Determine the (X, Y) coordinate at the center of the cell enclosing the given text.  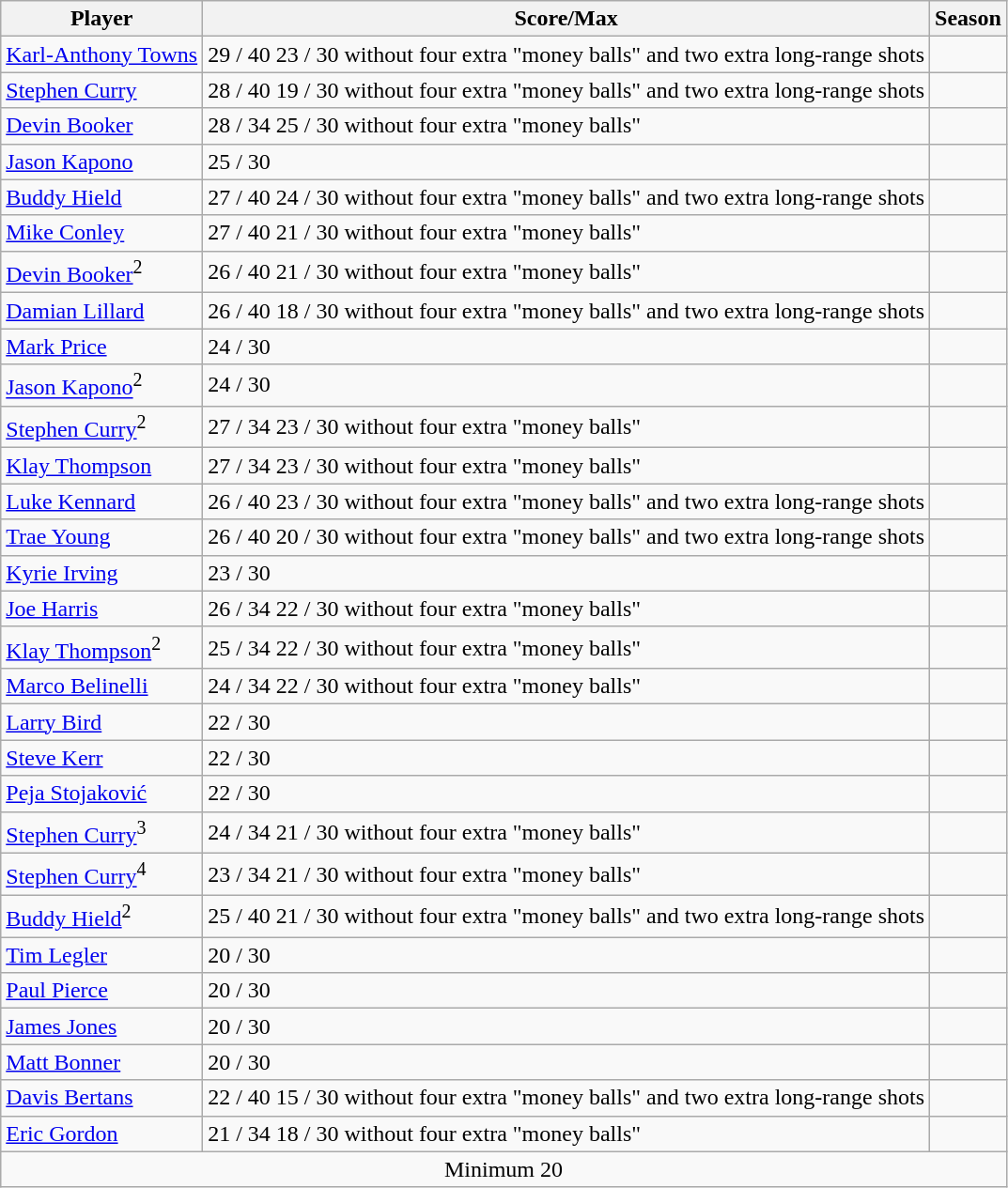
25 / 30 (566, 162)
Stephen Curry4 (101, 875)
Steve Kerr (101, 758)
Mark Price (101, 347)
28 / 34 25 / 30 without four extra "money balls" (566, 126)
28 / 40 19 / 30 without four extra "money balls" and two extra long-range shots (566, 90)
Klay Thompson2 (101, 648)
24 / 34 22 / 30 without four extra "money balls" (566, 687)
Karl-Anthony Towns (101, 54)
Larry Bird (101, 722)
Eric Gordon (101, 1134)
Luke Kennard (101, 501)
27 / 40 24 / 30 without four extra "money balls" and two extra long-range shots (566, 197)
Jason Kapono (101, 162)
26 / 40 18 / 30 without four extra "money balls" and two extra long-range shots (566, 311)
23 / 30 (566, 573)
Davis Bertans (101, 1098)
Stephen Curry (101, 90)
23 / 34 21 / 30 without four extra "money balls" (566, 875)
Minimum 20 (504, 1169)
Buddy Hield (101, 197)
Season (969, 19)
Marco Belinelli (101, 687)
Joe Harris (101, 609)
Kyrie Irving (101, 573)
29 / 40 23 / 30 without four extra "money balls" and two extra long-range shots (566, 54)
Jason Kapono2 (101, 385)
Devin Booker (101, 126)
Peja Stojaković (101, 794)
26 / 40 21 / 30 without four extra "money balls" (566, 272)
Stephen Curry2 (101, 426)
Matt Bonner (101, 1062)
22 / 40 15 / 30 without four extra "money balls" and two extra long-range shots (566, 1098)
27 / 40 21 / 30 without four extra "money balls" (566, 233)
Score/Max (566, 19)
24 / 34 21 / 30 without four extra "money balls" (566, 832)
Buddy Hield2 (101, 917)
Devin Booker2 (101, 272)
25 / 40 21 / 30 without four extra "money balls" and two extra long-range shots (566, 917)
26 / 40 23 / 30 without four extra "money balls" and two extra long-range shots (566, 501)
Mike Conley (101, 233)
Tim Legler (101, 955)
Klay Thompson (101, 466)
Trae Young (101, 537)
James Jones (101, 1026)
26 / 40 20 / 30 without four extra "money balls" and two extra long-range shots (566, 537)
Damian Lillard (101, 311)
Stephen Curry3 (101, 832)
21 / 34 18 / 30 without four extra "money balls" (566, 1134)
26 / 34 22 / 30 without four extra "money balls" (566, 609)
25 / 34 22 / 30 without four extra "money balls" (566, 648)
Player (101, 19)
Paul Pierce (101, 991)
